Provide the [X, Y] coordinate of the cell's center where the given text is located.  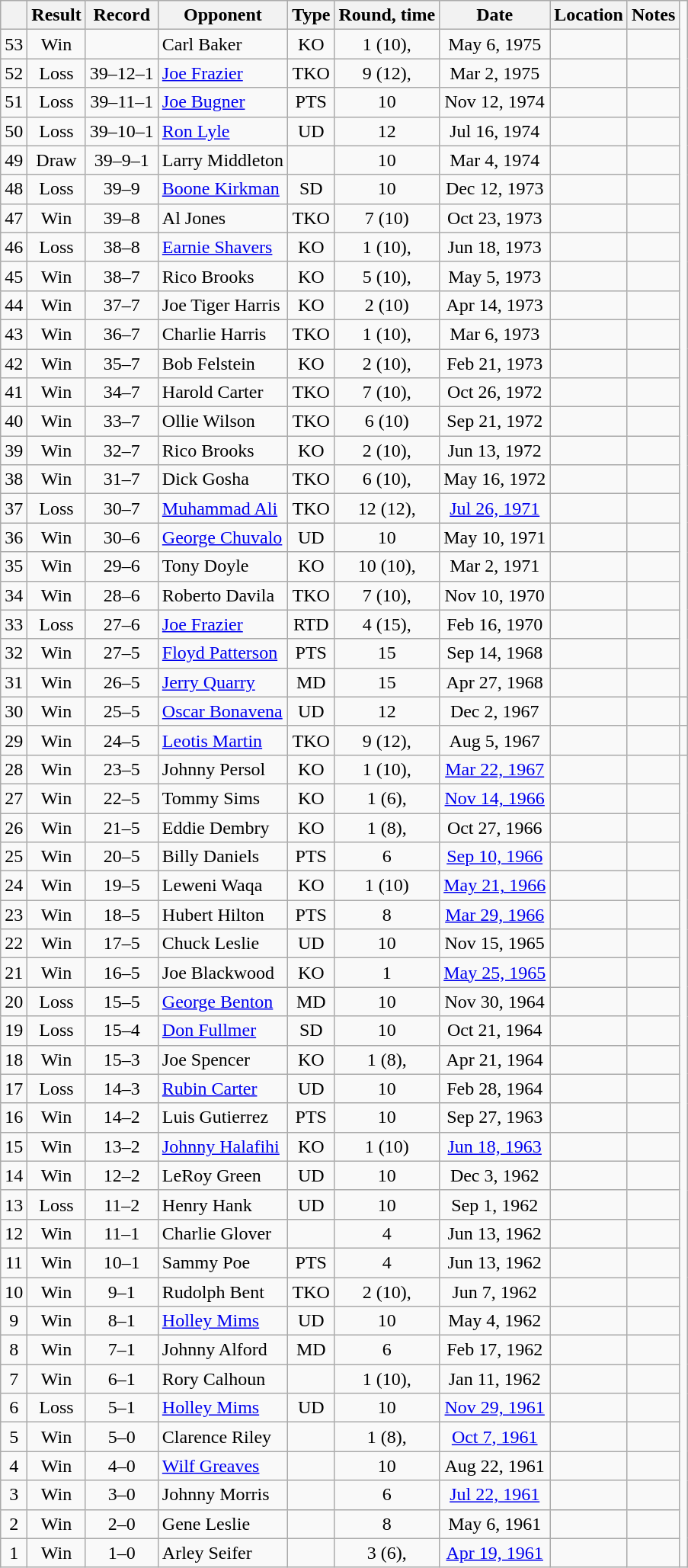
15–4 [122, 1031]
Draw [56, 160]
Earnie Shavers [222, 247]
Mar 2, 1971 [495, 566]
Dec 2, 1967 [495, 711]
51 [14, 102]
Billy Daniels [222, 857]
27 [14, 798]
39–9 [122, 189]
24 [14, 886]
11 [14, 1262]
Ollie Wilson [222, 422]
Oscar Bonavena [222, 711]
Sep 14, 1968 [495, 653]
33–7 [122, 422]
Hubert Hilton [222, 915]
Muhammad Ali [222, 508]
38 [14, 479]
Nov 10, 1970 [495, 595]
Clarence Riley [222, 1437]
Johnny Persol [222, 769]
Joe Tiger Harris [222, 305]
Dec 3, 1962 [495, 1175]
21 [14, 973]
Mar 2, 1975 [495, 73]
36–7 [122, 334]
20 [14, 1002]
12 (12), [387, 508]
39–8 [122, 218]
Joe Spencer [222, 1060]
39–9–1 [122, 160]
Date [495, 15]
29–6 [122, 566]
George Chuvalo [222, 537]
LeRoy Green [222, 1175]
May 6, 1975 [495, 44]
18 [14, 1060]
Nov 29, 1961 [495, 1408]
Boone Kirkman [222, 189]
May 6, 1961 [495, 1524]
14 [14, 1175]
Mar 29, 1966 [495, 915]
14–3 [122, 1089]
13–2 [122, 1146]
Tony Doyle [222, 566]
6–1 [122, 1379]
9–1 [122, 1292]
Apr 21, 1964 [495, 1060]
23–5 [122, 769]
Location [589, 15]
9 [14, 1321]
Oct 26, 1972 [495, 393]
George Benton [222, 1002]
Jan 11, 1962 [495, 1379]
2–0 [122, 1524]
18–5 [122, 915]
48 [14, 189]
Charlie Glover [222, 1233]
52 [14, 73]
16 [14, 1117]
Gene Leslie [222, 1524]
Sep 1, 1962 [495, 1204]
15–3 [122, 1060]
30–7 [122, 508]
Feb 17, 1962 [495, 1350]
Dick Gosha [222, 479]
Feb 21, 1973 [495, 364]
Rudolph Bent [222, 1292]
4–0 [122, 1466]
Jul 22, 1961 [495, 1495]
30 [14, 711]
Oct 7, 1961 [495, 1437]
Sep 10, 1966 [495, 857]
Leweni Waqa [222, 886]
38–8 [122, 247]
Notes [653, 15]
Rory Calhoun [222, 1379]
Leotis Martin [222, 740]
Arley Seifer [222, 1553]
4 (15), [387, 624]
7 [14, 1379]
16–5 [122, 973]
Oct 23, 1973 [495, 218]
Jul 16, 1974 [495, 131]
21–5 [122, 827]
1–0 [122, 1553]
43 [14, 334]
Result [56, 15]
Don Fullmer [222, 1031]
Johnny Alford [222, 1350]
39–12–1 [122, 73]
Mar 6, 1973 [495, 334]
32 [14, 653]
Johnny Morris [222, 1495]
26–5 [122, 682]
15–5 [122, 1002]
13 [14, 1204]
3 [14, 1495]
5–0 [122, 1437]
7–1 [122, 1350]
May 10, 1971 [495, 537]
33 [14, 624]
3–0 [122, 1495]
RTD [311, 624]
28 [14, 769]
29 [14, 740]
Record [122, 15]
Aug 5, 1967 [495, 740]
23 [14, 915]
Jun 18, 1973 [495, 247]
11–1 [122, 1233]
46 [14, 247]
Apr 19, 1961 [495, 1553]
Tommy Sims [222, 798]
Feb 28, 1964 [495, 1089]
Johnny Halafihi [222, 1146]
25–5 [122, 711]
Dec 12, 1973 [495, 189]
Nov 15, 1965 [495, 944]
Wilf Greaves [222, 1466]
28–6 [122, 595]
6 (10) [387, 422]
19 [14, 1031]
22 [14, 944]
Feb 16, 1970 [495, 624]
2 (10) [387, 305]
22–5 [122, 798]
Mar 4, 1974 [495, 160]
May 4, 1962 [495, 1321]
Ron Lyle [222, 131]
35–7 [122, 364]
49 [14, 160]
Joe Bugner [222, 102]
17 [14, 1089]
39–11–1 [122, 102]
Opponent [222, 15]
Jul 26, 1971 [495, 508]
Rubin Carter [222, 1089]
Eddie Dembry [222, 827]
27–6 [122, 624]
5 [14, 1437]
Apr 27, 1968 [495, 682]
32–7 [122, 451]
25 [14, 857]
10–1 [122, 1262]
45 [14, 276]
Bob Felstein [222, 364]
39–10–1 [122, 131]
7 (10) [387, 218]
12–2 [122, 1175]
24–5 [122, 740]
Oct 21, 1964 [495, 1031]
Chuck Leslie [222, 944]
Carl Baker [222, 44]
6 (10), [387, 479]
Luis Gutierrez [222, 1117]
Oct 27, 1966 [495, 827]
50 [14, 131]
Nov 30, 1964 [495, 1002]
Joe Blackwood [222, 973]
Floyd Patterson [222, 653]
37–7 [122, 305]
26 [14, 827]
Nov 12, 1974 [495, 102]
53 [14, 44]
3 (6), [387, 1553]
2 [14, 1524]
May 5, 1973 [495, 276]
Nov 14, 1966 [495, 798]
Charlie Harris [222, 334]
34–7 [122, 393]
38–7 [122, 276]
44 [14, 305]
36 [14, 537]
19–5 [122, 886]
Type [311, 15]
Mar 22, 1967 [495, 769]
31 [14, 682]
Aug 22, 1961 [495, 1466]
5–1 [122, 1408]
1 (6), [387, 798]
27–5 [122, 653]
47 [14, 218]
41 [14, 393]
17–5 [122, 944]
Al Jones [222, 218]
Jun 13, 1972 [495, 451]
42 [14, 364]
31–7 [122, 479]
40 [14, 422]
Jun 18, 1963 [495, 1146]
Sep 27, 1963 [495, 1117]
20–5 [122, 857]
Sammy Poe [222, 1262]
14–2 [122, 1117]
Henry Hank [222, 1204]
10 (10), [387, 566]
Roberto Davila [222, 595]
34 [14, 595]
39 [14, 451]
Round, time [387, 15]
5 (10), [387, 276]
8–1 [122, 1321]
May 25, 1965 [495, 973]
Apr 14, 1973 [495, 305]
35 [14, 566]
May 16, 1972 [495, 479]
Larry Middleton [222, 160]
Sep 21, 1972 [495, 422]
May 21, 1966 [495, 886]
Jerry Quarry [222, 682]
30–6 [122, 537]
37 [14, 508]
Jun 7, 1962 [495, 1292]
11–2 [122, 1204]
Harold Carter [222, 393]
